Return the (X, Y) coordinate for the center point of the cell that contains the specified text.  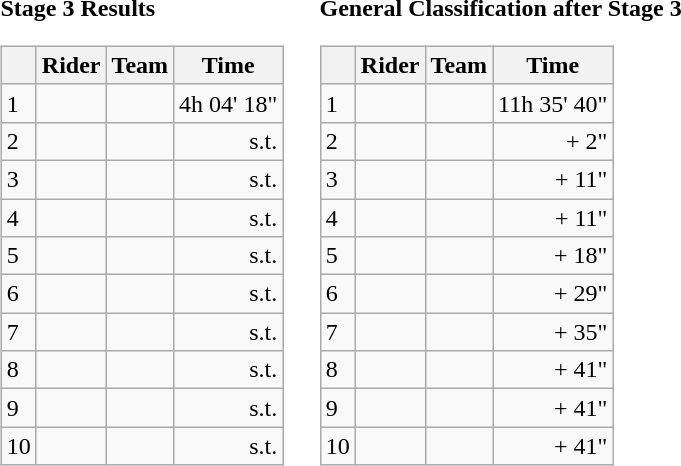
+ 18" (553, 256)
+ 2" (553, 141)
+ 29" (553, 294)
4h 04' 18" (228, 103)
11h 35' 40" (553, 103)
+ 35" (553, 332)
